For the text-containing cell, return its midpoint in (X, Y) coordinate format. 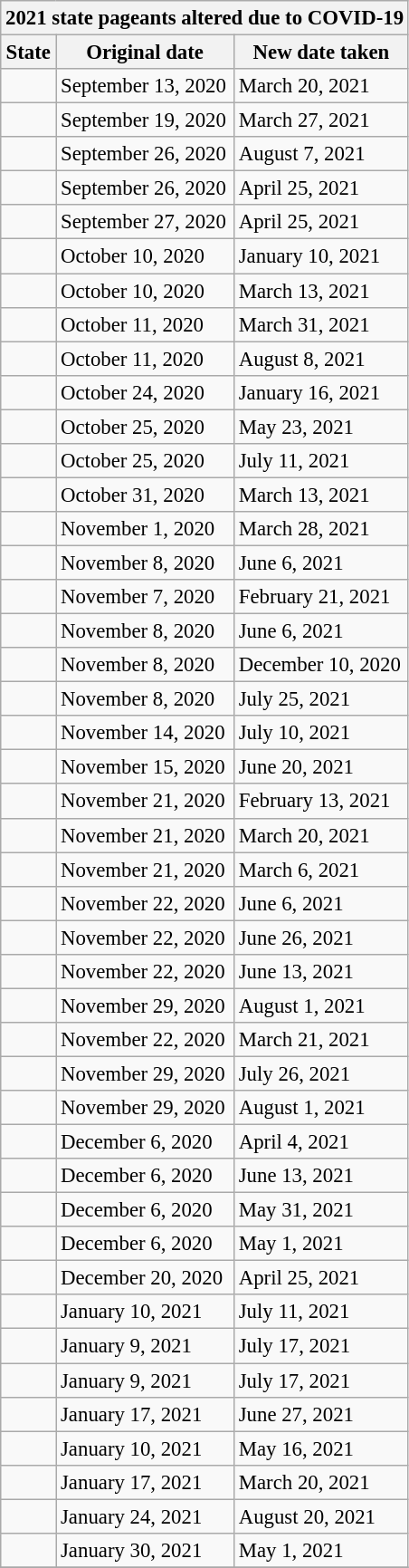
October 31, 2020 (145, 495)
May 16, 2021 (320, 1448)
August 7, 2021 (320, 154)
March 31, 2021 (320, 324)
September 13, 2020 (145, 86)
January 16, 2021 (320, 392)
July 10, 2021 (320, 733)
July 26, 2021 (320, 1073)
Original date (145, 53)
February 13, 2021 (320, 802)
July 25, 2021 (320, 699)
State (29, 53)
December 10, 2020 (320, 665)
May 23, 2021 (320, 427)
September 27, 2020 (145, 222)
June 26, 2021 (320, 938)
February 21, 2021 (320, 597)
March 21, 2021 (320, 1040)
June 20, 2021 (320, 767)
August 20, 2021 (320, 1516)
March 6, 2021 (320, 870)
March 27, 2021 (320, 120)
May 31, 2021 (320, 1210)
December 20, 2020 (145, 1278)
November 14, 2020 (145, 733)
November 7, 2020 (145, 597)
October 24, 2020 (145, 392)
June 27, 2021 (320, 1414)
New date taken (320, 53)
November 15, 2020 (145, 767)
March 28, 2021 (320, 529)
January 24, 2021 (145, 1516)
2021 state pageants altered due to COVID-19 (204, 18)
September 19, 2020 (145, 120)
April 4, 2021 (320, 1142)
August 8, 2021 (320, 359)
January 30, 2021 (145, 1551)
November 1, 2020 (145, 529)
